Provide the [X, Y] coordinate of the cell's center where the given text is located.  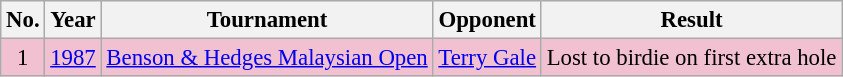
No. [23, 20]
Benson & Hedges Malaysian Open [267, 58]
Tournament [267, 20]
1987 [73, 58]
Year [73, 20]
Opponent [487, 20]
1 [23, 58]
Result [691, 20]
Lost to birdie on first extra hole [691, 58]
Terry Gale [487, 58]
